Capture the cell that displays the provided text and extract its [X, Y] central coordinate. 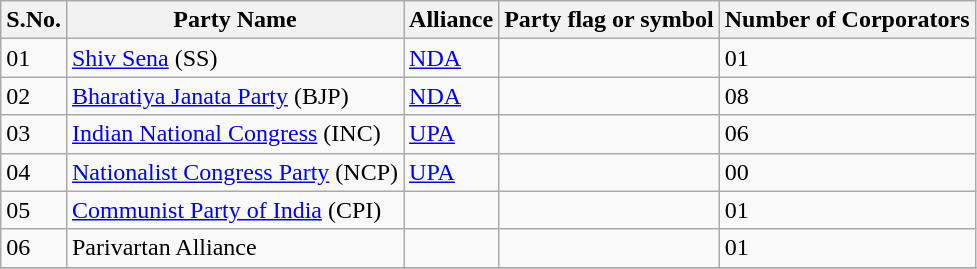
Nationalist Congress Party (NCP) [234, 172]
Number of Corporators [847, 20]
Alliance [452, 20]
03 [34, 134]
04 [34, 172]
Indian National Congress (INC) [234, 134]
Party Name [234, 20]
08 [847, 96]
Parivartan Alliance [234, 248]
05 [34, 210]
S.No. [34, 20]
Communist Party of India (CPI) [234, 210]
Party flag or symbol [610, 20]
Bharatiya Janata Party (BJP) [234, 96]
Shiv Sena (SS) [234, 58]
02 [34, 96]
00 [847, 172]
